Provide the [X, Y] coordinate of the cell's center where the given text is located.  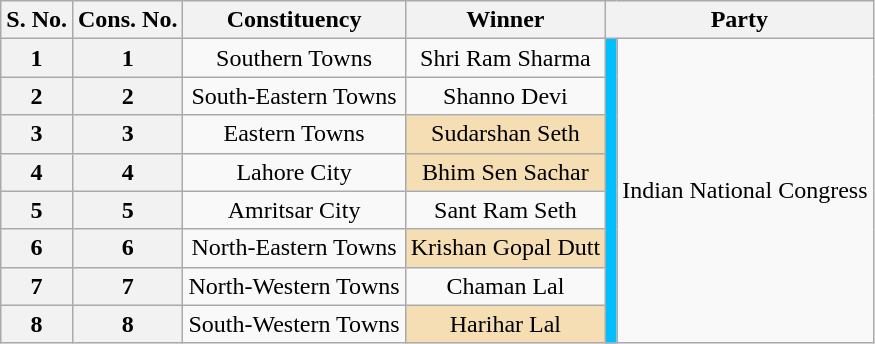
Bhim Sen Sachar [505, 172]
Indian National Congress [745, 191]
Eastern Towns [294, 134]
Cons. No. [127, 20]
Shanno Devi [505, 96]
South-Western Towns [294, 324]
Harihar Lal [505, 324]
North-Western Towns [294, 286]
North-Eastern Towns [294, 248]
South-Eastern Towns [294, 96]
Amritsar City [294, 210]
Constituency [294, 20]
Lahore City [294, 172]
Krishan Gopal Dutt [505, 248]
Winner [505, 20]
Sant Ram Seth [505, 210]
Southern Towns [294, 58]
Chaman Lal [505, 286]
Party [740, 20]
S. No. [37, 20]
Shri Ram Sharma [505, 58]
Sudarshan Seth [505, 134]
